Provide the [X, Y] coordinate of the cell's center where the given text is located.  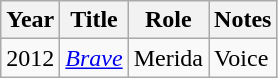
Year [30, 20]
Merida [168, 58]
2012 [30, 58]
Notes [243, 20]
Brave [94, 58]
Title [94, 20]
Voice [243, 58]
Role [168, 20]
